Capture the cell that displays the provided text and extract its (x, y) central coordinate. 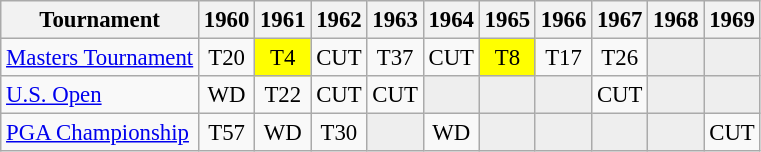
T30 (339, 133)
1968 (676, 20)
T37 (395, 58)
PGA Championship (100, 133)
1967 (620, 20)
1965 (507, 20)
1969 (732, 20)
1963 (395, 20)
1964 (451, 20)
T57 (227, 133)
Tournament (100, 20)
1962 (339, 20)
U.S. Open (100, 95)
T8 (507, 58)
1961 (283, 20)
T20 (227, 58)
T26 (620, 58)
T4 (283, 58)
Masters Tournament (100, 58)
1966 (563, 20)
1960 (227, 20)
T17 (563, 58)
T22 (283, 95)
